Output the [x, y] coordinate of the center of the cell containing the given text.  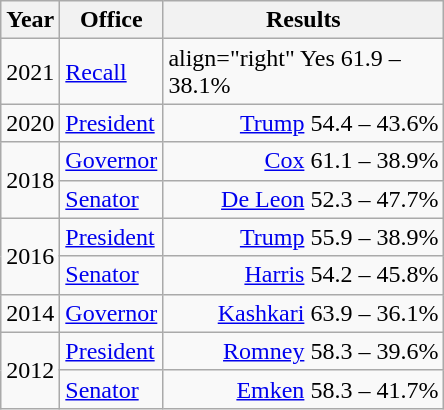
2014 [30, 313]
Romney 58.3 – 39.6% [304, 351]
2016 [30, 256]
Office [112, 20]
Results [304, 20]
Recall [112, 72]
align="right" Yes 61.9 – 38.1% [304, 72]
2012 [30, 370]
Harris 54.2 – 45.8% [304, 275]
2020 [30, 123]
Year [30, 20]
Trump 54.4 – 43.6% [304, 123]
2018 [30, 180]
2021 [30, 72]
Trump 55.9 – 38.9% [304, 237]
Kashkari 63.9 – 36.1% [304, 313]
Cox 61.1 – 38.9% [304, 161]
Emken 58.3 – 41.7% [304, 389]
De Leon 52.3 – 47.7% [304, 199]
